Scan for the cell matching the given text and deliver its [x, y] coordinate at center. 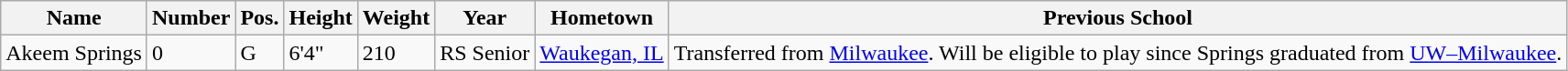
Previous School [1117, 18]
RS Senior [485, 53]
Pos. [260, 18]
Hometown [602, 18]
210 [396, 53]
6'4" [321, 53]
Year [485, 18]
Height [321, 18]
Weight [396, 18]
0 [191, 53]
G [260, 53]
Transferred from Milwaukee. Will be eligible to play since Springs graduated from UW–Milwaukee. [1117, 53]
Name [74, 18]
Number [191, 18]
Waukegan, IL [602, 53]
Akeem Springs [74, 53]
